Find where the given text appears and provide that cell's center as [x, y] coordinate. 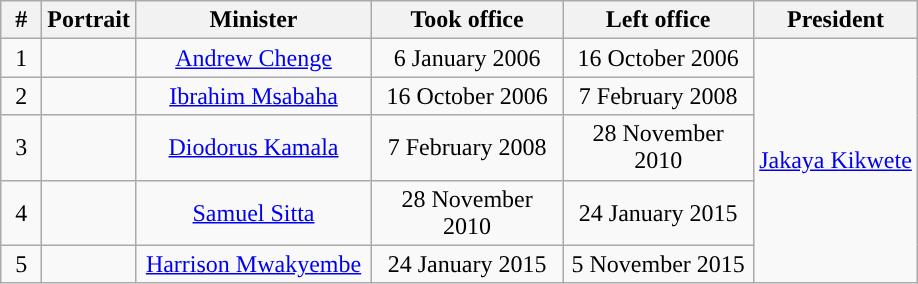
2 [22, 96]
Diodorus Kamala [253, 148]
Jakaya Kikwete [836, 161]
Portrait [89, 20]
4 [22, 212]
Left office [658, 20]
5 November 2015 [658, 264]
Minister [253, 20]
6 January 2006 [468, 58]
Harrison Mwakyembe [253, 264]
Ibrahim Msabaha [253, 96]
Took office [468, 20]
Samuel Sitta [253, 212]
President [836, 20]
# [22, 20]
5 [22, 264]
1 [22, 58]
Andrew Chenge [253, 58]
3 [22, 148]
